Scan for the cell matching the given text and deliver its [x, y] coordinate at center. 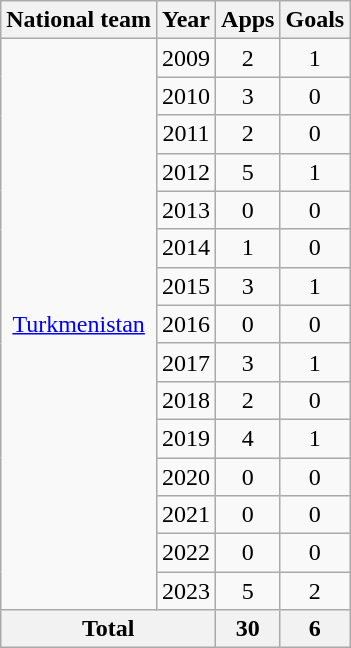
2012 [186, 172]
Turkmenistan [79, 324]
Year [186, 20]
2021 [186, 515]
2023 [186, 591]
2010 [186, 96]
Goals [315, 20]
2015 [186, 286]
2019 [186, 438]
Total [108, 629]
Apps [248, 20]
2016 [186, 324]
30 [248, 629]
2013 [186, 210]
2018 [186, 400]
6 [315, 629]
2017 [186, 362]
2022 [186, 553]
2011 [186, 134]
2014 [186, 248]
2020 [186, 477]
2009 [186, 58]
National team [79, 20]
4 [248, 438]
